Capture the cell that displays the provided text and extract its [x, y] central coordinate. 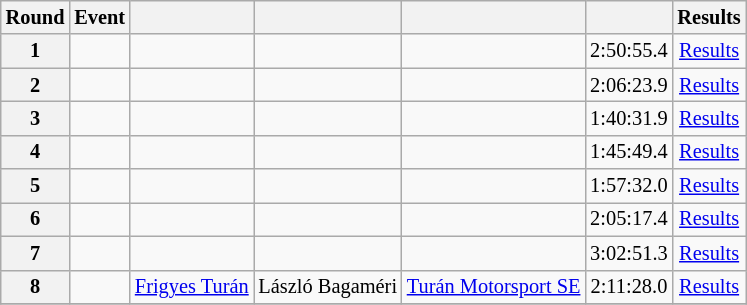
3:02:51.3 [628, 253]
Frigyes Turán [192, 287]
6 [36, 219]
1:57:32.0 [628, 186]
2 [36, 85]
1:45:49.4 [628, 152]
László Bagaméri [328, 287]
2:11:28.0 [628, 287]
7 [36, 253]
Round [36, 17]
5 [36, 186]
1 [36, 51]
4 [36, 152]
Event [100, 17]
1:40:31.9 [628, 118]
2:06:23.9 [628, 85]
2:05:17.4 [628, 219]
8 [36, 287]
2:50:55.4 [628, 51]
3 [36, 118]
Turán Motorsport SE [494, 287]
